Determine the [x, y] coordinate at the center of the cell enclosing the given text.  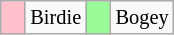
Birdie [56, 17]
Bogey [142, 17]
